Return the [X, Y] coordinate for the center point of the cell that contains the specified text.  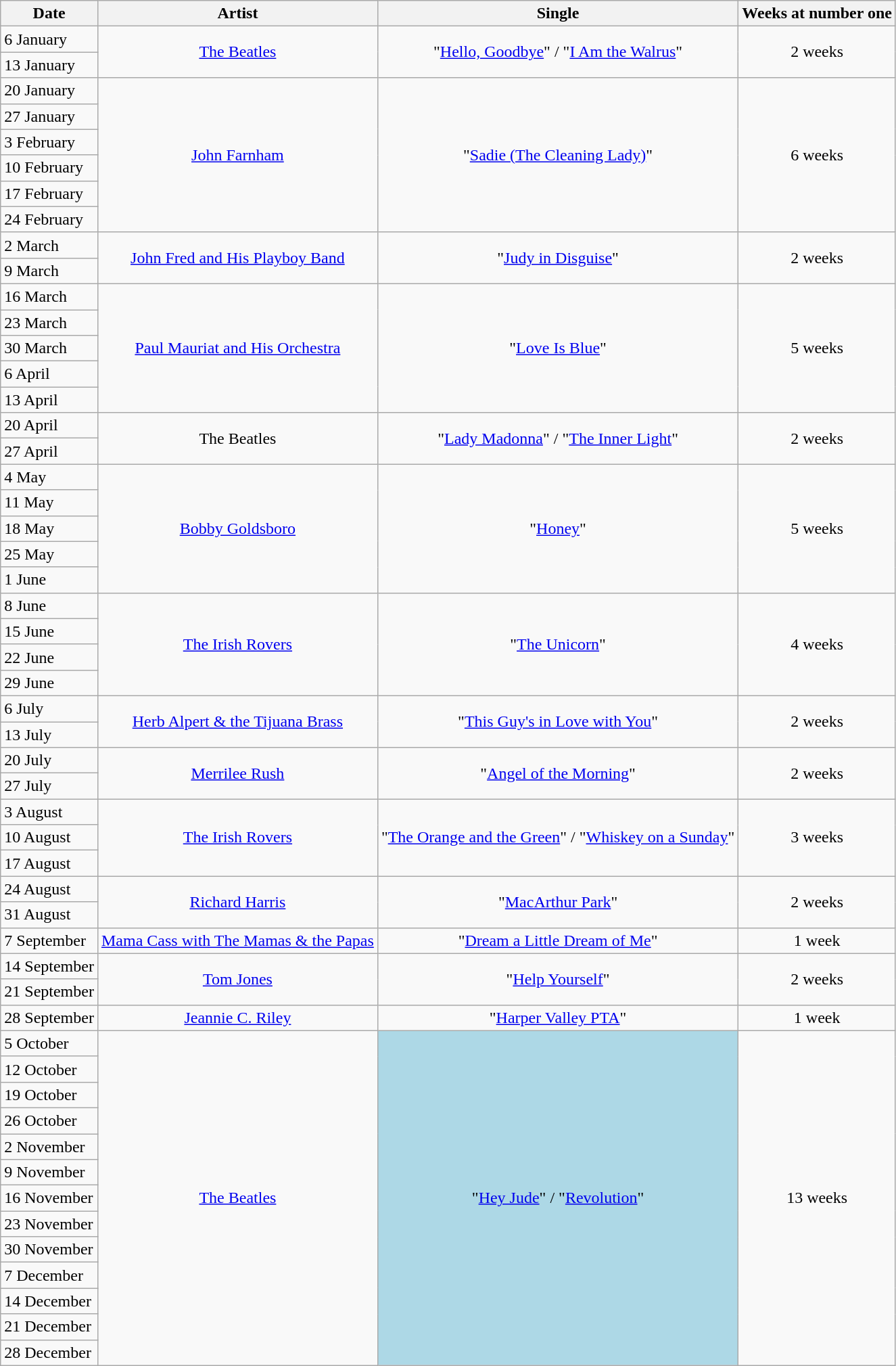
16 March [49, 296]
John Farnham [237, 155]
30 November [49, 1250]
"The Orange and the Green" / "Whiskey on a Sunday" [557, 838]
19 October [49, 1095]
"Sadie (The Cleaning Lady)" [557, 155]
21 September [49, 992]
27 January [49, 116]
9 November [49, 1173]
"Angel of the Morning" [557, 773]
28 September [49, 1018]
"Hello, Goodbye" / "I Am the Walrus" [557, 52]
"Love Is Blue" [557, 348]
1 June [49, 580]
30 March [49, 348]
14 September [49, 966]
29 June [49, 683]
"Judy in Disguise" [557, 258]
27 July [49, 786]
24 February [49, 219]
20 January [49, 91]
"This Guy's in Love with You" [557, 721]
8 June [49, 606]
"Honey" [557, 528]
17 February [49, 193]
Herb Alpert & the Tijuana Brass [237, 721]
20 April [49, 426]
2 November [49, 1147]
31 August [49, 915]
22 June [49, 657]
Merrilee Rush [237, 773]
Bobby Goldsboro [237, 528]
7 December [49, 1275]
13 July [49, 734]
2 March [49, 245]
"Dream a Little Dream of Me" [557, 940]
17 August [49, 863]
Date [49, 14]
18 May [49, 528]
5 October [49, 1043]
13 January [49, 65]
John Fred and His Playboy Band [237, 258]
Mama Cass with The Mamas & the Papas [237, 940]
13 April [49, 400]
25 May [49, 554]
Single [557, 14]
"MacArthur Park" [557, 902]
3 February [49, 142]
15 June [49, 631]
26 October [49, 1120]
24 August [49, 889]
12 October [49, 1069]
"The Unicorn" [557, 644]
11 May [49, 503]
20 July [49, 760]
7 September [49, 940]
Richard Harris [237, 902]
"Harper Valley PTA" [557, 1018]
16 November [49, 1198]
Jeannie C. Riley [237, 1018]
"Help Yourself" [557, 979]
Artist [237, 14]
27 April [49, 451]
4 weeks [817, 644]
10 February [49, 168]
Tom Jones [237, 979]
6 July [49, 708]
23 March [49, 323]
Paul Mauriat and His Orchestra [237, 348]
4 May [49, 477]
"Lady Madonna" / "The Inner Light" [557, 438]
13 weeks [817, 1198]
"Hey Jude" / "Revolution" [557, 1198]
28 December [49, 1352]
23 November [49, 1224]
3 weeks [817, 838]
6 April [49, 374]
10 August [49, 838]
9 March [49, 271]
6 weeks [817, 155]
14 December [49, 1301]
3 August [49, 812]
21 December [49, 1327]
6 January [49, 39]
Weeks at number one [817, 14]
